Capture the cell that displays the provided text and extract its (x, y) central coordinate. 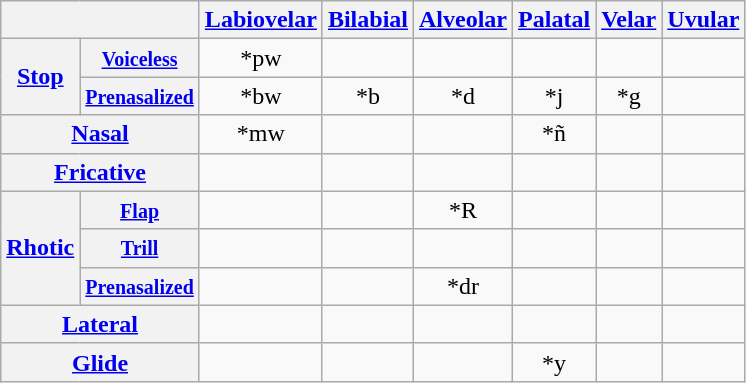
Bilabial (368, 20)
Stop (40, 77)
*dr (464, 286)
Trill (140, 248)
Labiovelar (260, 20)
Nasal (100, 134)
Uvular (704, 20)
*ñ (554, 134)
Voiceless (140, 58)
Velar (629, 20)
*d (464, 96)
*g (629, 96)
Fricative (100, 172)
Alveolar (464, 20)
Lateral (100, 324)
Flap (140, 210)
*y (554, 362)
Palatal (554, 20)
*R (464, 210)
*pw (260, 58)
*b (368, 96)
Rhotic (40, 248)
*j (554, 96)
*bw (260, 96)
Glide (100, 362)
*mw (260, 134)
